Find where the given text appears and provide that cell's center as [X, Y] coordinate. 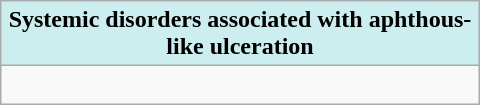
Systemic disorders associated with aphthous-like ulceration [240, 34]
